Find where the given text appears and provide that cell's center as (X, Y) coordinate. 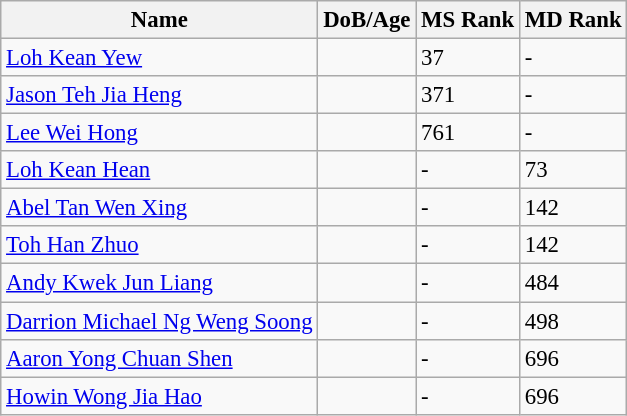
Loh Kean Yew (160, 58)
Howin Wong Jia Hao (160, 396)
Abel Tan Wen Xing (160, 208)
MD Rank (572, 20)
DoB/Age (367, 20)
37 (468, 58)
Andy Kwek Jun Liang (160, 283)
Name (160, 20)
Jason Teh Jia Heng (160, 95)
484 (572, 283)
73 (572, 170)
Aaron Yong Chuan Shen (160, 358)
Loh Kean Hean (160, 170)
761 (468, 133)
498 (572, 321)
371 (468, 95)
Lee Wei Hong (160, 133)
Darrion Michael Ng Weng Soong (160, 321)
MS Rank (468, 20)
Toh Han Zhuo (160, 245)
